Find where the given text appears and provide that cell's center as [X, Y] coordinate. 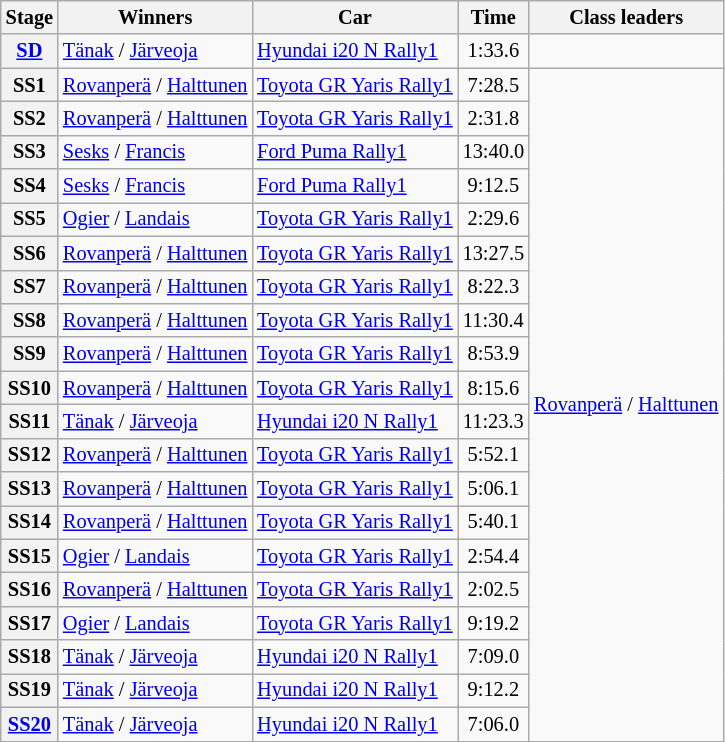
Time [494, 17]
Car [354, 17]
11:23.3 [494, 421]
SS9 [30, 354]
8:15.6 [494, 388]
SS14 [30, 522]
SS5 [30, 219]
SS16 [30, 589]
SS10 [30, 388]
SS2 [30, 118]
SD [30, 51]
SS18 [30, 657]
7:09.0 [494, 657]
SS7 [30, 287]
2:29.6 [494, 219]
SS13 [30, 489]
SS8 [30, 320]
9:19.2 [494, 623]
SS4 [30, 186]
SS19 [30, 690]
SS1 [30, 85]
8:22.3 [494, 287]
2:02.5 [494, 589]
5:06.1 [494, 489]
13:40.0 [494, 152]
5:52.1 [494, 455]
7:06.0 [494, 724]
9:12.5 [494, 186]
2:31.8 [494, 118]
2:54.4 [494, 556]
13:27.5 [494, 253]
SS3 [30, 152]
1:33.6 [494, 51]
Class leaders [626, 17]
SS15 [30, 556]
Stage [30, 17]
SS20 [30, 724]
SS11 [30, 421]
7:28.5 [494, 85]
11:30.4 [494, 320]
SS6 [30, 253]
SS17 [30, 623]
Winners [155, 17]
8:53.9 [494, 354]
9:12.2 [494, 690]
SS12 [30, 455]
5:40.1 [494, 522]
